Search for the cell housing the specified text and yield its (X, Y) center coordinate. 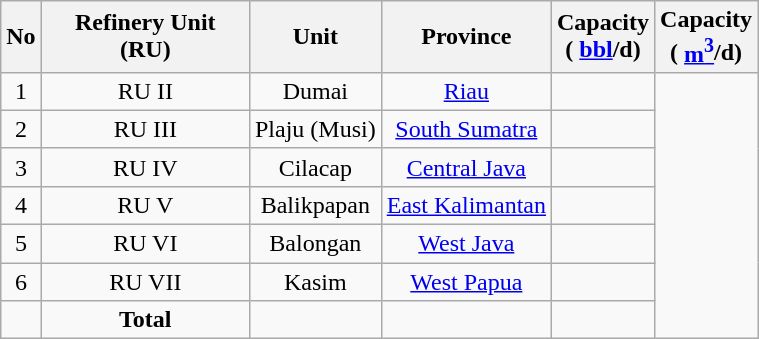
Balikpapan (315, 205)
5 (21, 244)
RU VII (145, 282)
RU II (145, 91)
1 (21, 91)
Riau (466, 91)
2 (21, 129)
Capacity ( m3/d) (706, 37)
Capacity ( bbl/d) (604, 37)
Refinery Unit (RU) (145, 37)
6 (21, 282)
Total (145, 320)
RU IV (145, 167)
East Kalimantan (466, 205)
4 (21, 205)
Dumai (315, 91)
Central Java (466, 167)
Kasim (315, 282)
West Java (466, 244)
West Papua (466, 282)
RU VI (145, 244)
No (21, 37)
Province (466, 37)
RU V (145, 205)
Plaju (Musi) (315, 129)
South Sumatra (466, 129)
Unit (315, 37)
Balongan (315, 244)
Cilacap (315, 167)
RU III (145, 129)
3 (21, 167)
